Scan for the cell matching the given text and deliver its (X, Y) coordinate at center. 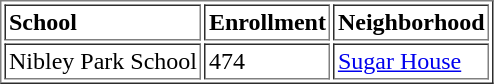
Sugar House (411, 62)
Nibley Park School (102, 62)
Neighborhood (411, 22)
474 (267, 62)
School (102, 22)
Enrollment (267, 22)
